From the cell containing the given text, extract its center point as (x, y) coordinate. 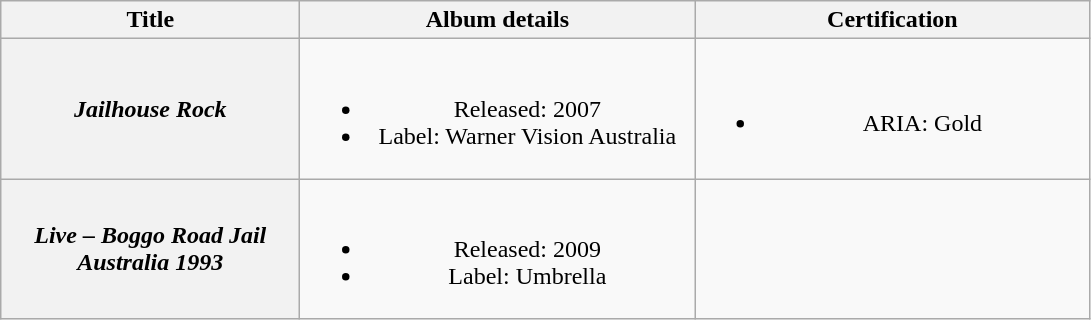
Certification (892, 20)
Album details (498, 20)
Released: 2007Label: Warner Vision Australia (498, 109)
Jailhouse Rock (150, 109)
ARIA: Gold (892, 109)
Live – Boggo Road Jail Australia 1993 (150, 249)
Released: 2009Label: Umbrella (498, 249)
Title (150, 20)
